Provide the [X, Y] coordinate of the cell's center where the given text is located.  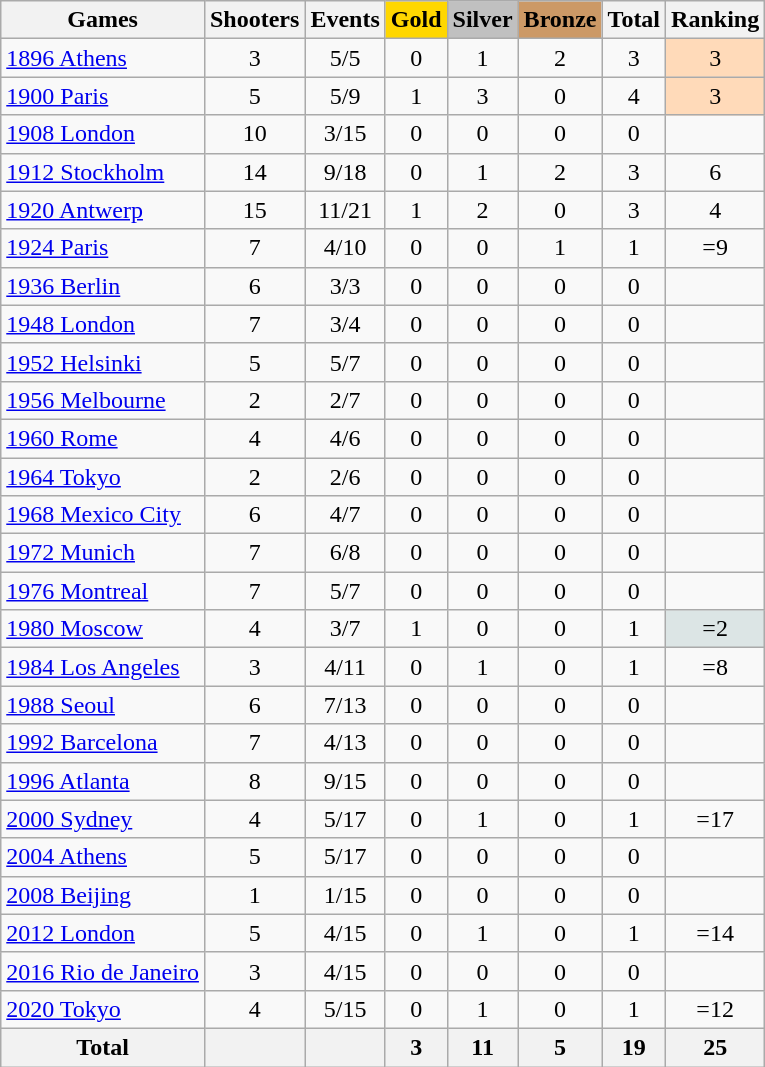
5/9 [345, 96]
2/6 [345, 477]
1/15 [345, 895]
5/15 [345, 1009]
Bronze [560, 20]
15 [254, 210]
Shooters [254, 20]
Gold [416, 20]
1924 Paris [103, 248]
4/11 [345, 667]
Games [103, 20]
1964 Tokyo [103, 477]
Ranking [716, 20]
3/15 [345, 134]
1992 Barcelona [103, 743]
1956 Melbourne [103, 400]
Silver [482, 20]
4/6 [345, 438]
25 [716, 1047]
1984 Los Angeles [103, 667]
4/10 [345, 248]
Events [345, 20]
1968 Mexico City [103, 515]
1988 Seoul [103, 705]
14 [254, 172]
2016 Rio de Janeiro [103, 971]
5/5 [345, 58]
11 [482, 1047]
7/13 [345, 705]
=8 [716, 667]
11/21 [345, 210]
1996 Atlanta [103, 781]
=17 [716, 819]
3/7 [345, 629]
1896 Athens [103, 58]
4/7 [345, 515]
2000 Sydney [103, 819]
8 [254, 781]
1952 Helsinki [103, 362]
3/3 [345, 286]
1920 Antwerp [103, 210]
1912 Stockholm [103, 172]
=9 [716, 248]
2020 Tokyo [103, 1009]
1972 Munich [103, 553]
19 [634, 1047]
1960 Rome [103, 438]
10 [254, 134]
=12 [716, 1009]
=14 [716, 933]
9/18 [345, 172]
=2 [716, 629]
2008 Beijing [103, 895]
1948 London [103, 324]
2012 London [103, 933]
1936 Berlin [103, 286]
1980 Moscow [103, 629]
1976 Montreal [103, 591]
6/8 [345, 553]
3/4 [345, 324]
1900 Paris [103, 96]
9/15 [345, 781]
1908 London [103, 134]
2/7 [345, 400]
4/13 [345, 743]
2004 Athens [103, 857]
